Provide the [x, y] coordinate of the cell's center where the given text is located.  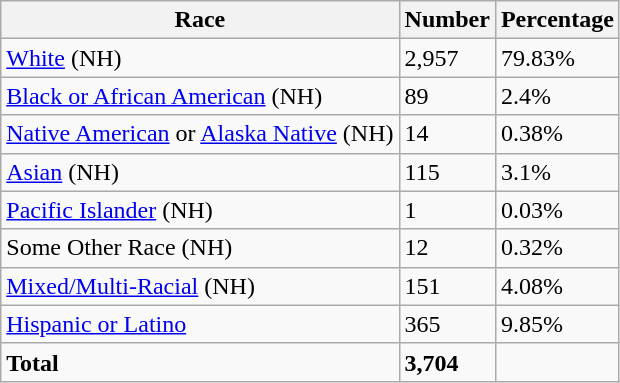
14 [447, 134]
Native American or Alaska Native (NH) [200, 134]
0.32% [557, 248]
White (NH) [200, 58]
Black or African American (NH) [200, 96]
Race [200, 20]
Some Other Race (NH) [200, 248]
Number [447, 20]
2.4% [557, 96]
Hispanic or Latino [200, 324]
89 [447, 96]
Asian (NH) [200, 172]
3.1% [557, 172]
Total [200, 362]
365 [447, 324]
79.83% [557, 58]
2,957 [447, 58]
1 [447, 210]
115 [447, 172]
4.08% [557, 286]
Mixed/Multi-Racial (NH) [200, 286]
3,704 [447, 362]
151 [447, 286]
12 [447, 248]
9.85% [557, 324]
0.03% [557, 210]
0.38% [557, 134]
Percentage [557, 20]
Pacific Islander (NH) [200, 210]
